Search for the cell housing the specified text and yield its (X, Y) center coordinate. 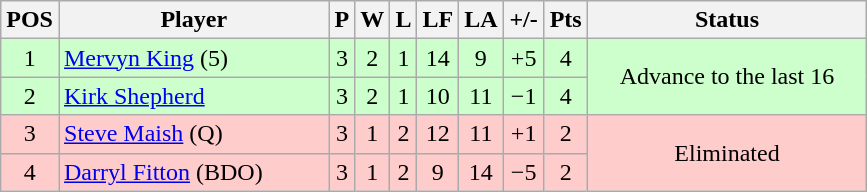
LA (481, 20)
Eliminated (727, 153)
Status (727, 20)
Darryl Fitton (BDO) (194, 172)
Mervyn King (5) (194, 58)
Player (194, 20)
Kirk Shepherd (194, 96)
−1 (524, 96)
12 (438, 134)
+1 (524, 134)
P (342, 20)
POS (30, 20)
10 (438, 96)
LF (438, 20)
Pts (566, 20)
L (404, 20)
Steve Maish (Q) (194, 134)
W (372, 20)
+5 (524, 58)
+/- (524, 20)
Advance to the last 16 (727, 77)
−5 (524, 172)
